From the cell containing the given text, extract its center point as (X, Y) coordinate. 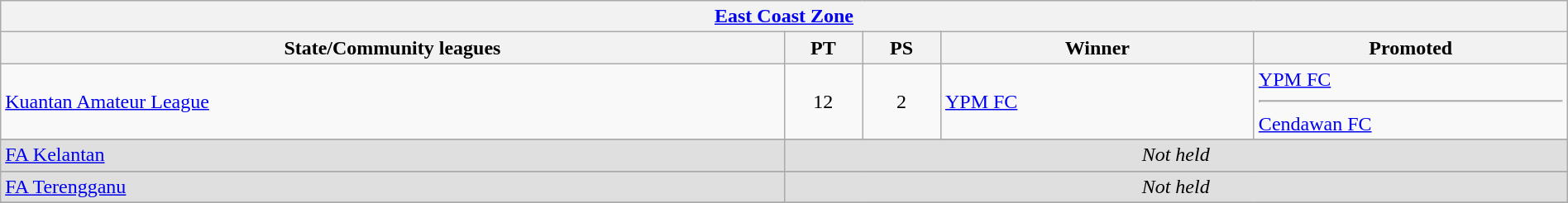
YPM FC (1097, 101)
FA Kelantan (392, 155)
YPM FC Cendawan FC (1411, 101)
PT (824, 48)
FA Terengganu (392, 186)
Winner (1097, 48)
2 (901, 101)
East Coast Zone (784, 17)
Kuantan Amateur League (392, 101)
PS (901, 48)
Promoted (1411, 48)
State/Community leagues (392, 48)
12 (824, 101)
